From the cell containing the given text, extract its center point as (x, y) coordinate. 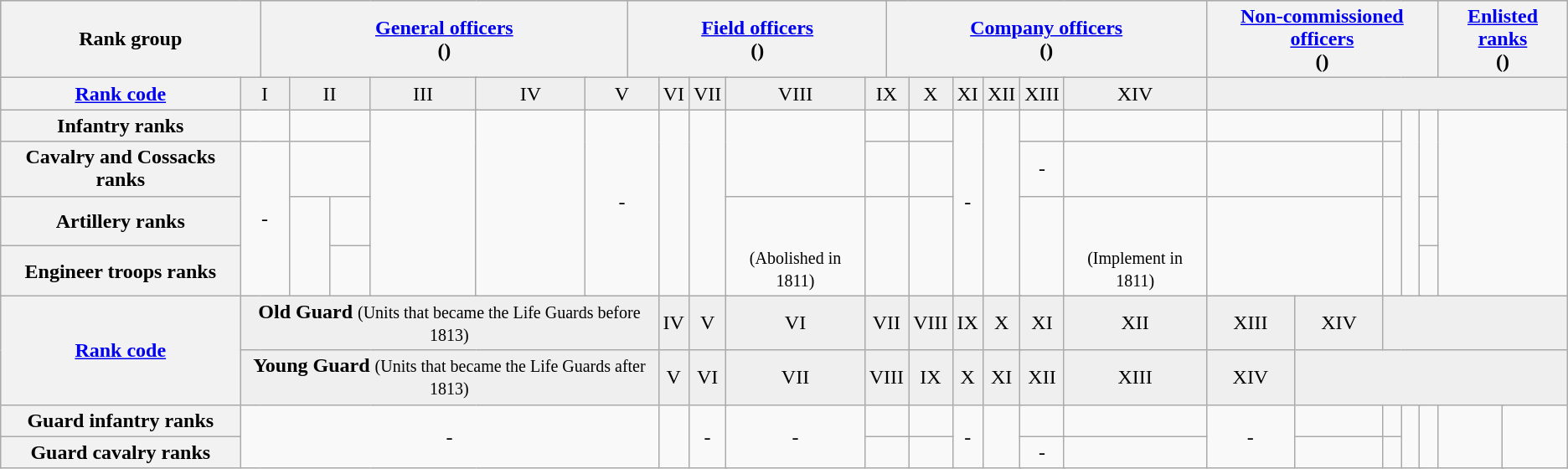
(Abolished in 1811) (796, 246)
General officers() (444, 39)
Cavalry and Cossacks ranks (121, 169)
II (330, 94)
Field officers() (757, 39)
Rank group (131, 39)
(Implement in 1811) (1135, 246)
Non-commissioned officers() (1322, 39)
I (265, 94)
Enlisted ranks() (1503, 39)
Young Guard (Units that became the Life Guards after 1813) (449, 377)
III (423, 94)
Old Guard (Units that became the Life Guards before 1813) (449, 323)
Infantry ranks (121, 126)
Guard infantry ranks (121, 420)
Artillery ranks (121, 221)
Guard cavalry ranks (121, 452)
Company officers() (1046, 39)
Engineer troops ranks (121, 271)
